For the text-containing cell, return its midpoint in (X, Y) coordinate format. 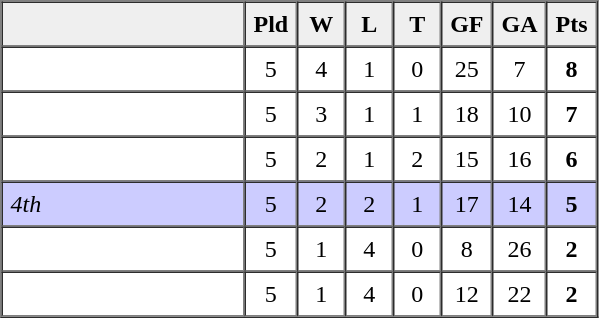
4th (124, 204)
14 (520, 204)
15 (466, 158)
L (369, 24)
25 (466, 68)
17 (466, 204)
22 (520, 294)
12 (466, 294)
6 (572, 158)
GA (520, 24)
Pld (270, 24)
18 (466, 114)
GF (466, 24)
3 (321, 114)
16 (520, 158)
T (417, 24)
Pts (572, 24)
W (321, 24)
26 (520, 248)
10 (520, 114)
